From the cell containing the given text, extract its center point as (x, y) coordinate. 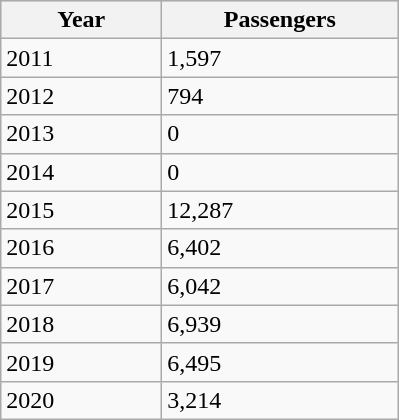
794 (280, 96)
2018 (82, 324)
6,042 (280, 286)
12,287 (280, 210)
1,597 (280, 58)
2016 (82, 248)
6,402 (280, 248)
2017 (82, 286)
3,214 (280, 400)
Year (82, 20)
6,495 (280, 362)
2015 (82, 210)
2013 (82, 134)
Passengers (280, 20)
2012 (82, 96)
2020 (82, 400)
2019 (82, 362)
6,939 (280, 324)
2014 (82, 172)
2011 (82, 58)
